Scan for the cell matching the given text and deliver its [x, y] coordinate at center. 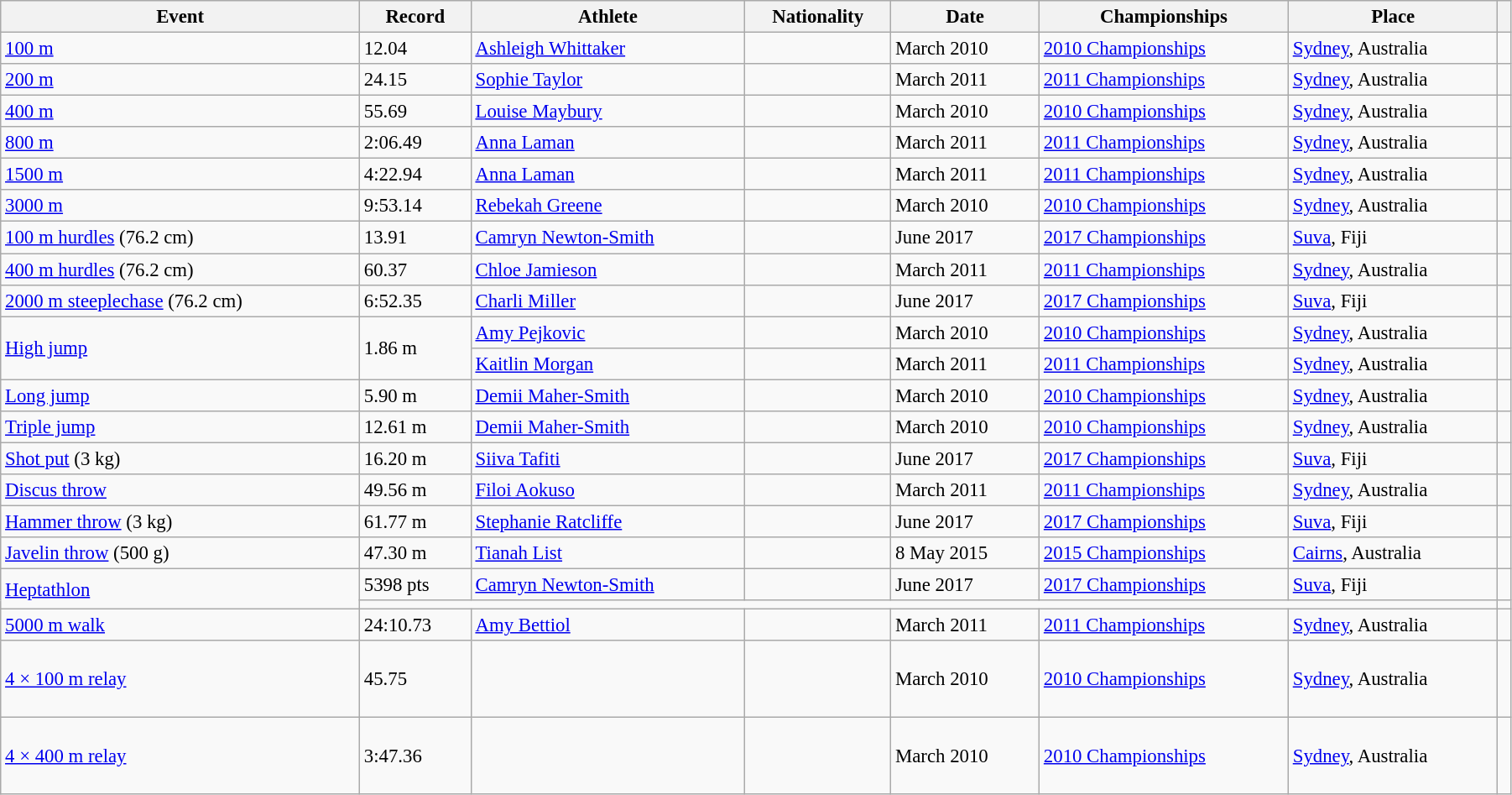
4:22.94 [416, 175]
Charli Miller [607, 301]
100 m hurdles (76.2 cm) [180, 238]
Hammer throw (3 kg) [180, 521]
Discus throw [180, 490]
5398 pts [416, 585]
Ashleigh Whittaker [607, 49]
13.91 [416, 238]
60.37 [416, 269]
47.30 m [416, 553]
Louise Maybury [607, 112]
Tianah List [607, 553]
Stephanie Ratcliffe [607, 521]
400 m [180, 112]
55.69 [416, 112]
Filoi Aokuso [607, 490]
Championships [1165, 17]
5000 m walk [180, 625]
61.77 m [416, 521]
Sophie Taylor [607, 80]
9:53.14 [416, 206]
Siiva Tafiti [607, 458]
12.04 [416, 49]
800 m [180, 143]
Place [1393, 17]
400 m hurdles (76.2 cm) [180, 269]
4 × 100 m relay [180, 679]
24:10.73 [416, 625]
2000 m steeplechase (76.2 cm) [180, 301]
6:52.35 [416, 301]
Amy Bettiol [607, 625]
Chloe Jamieson [607, 269]
Athlete [607, 17]
Heptathlon [180, 589]
2:06.49 [416, 143]
100 m [180, 49]
Amy Pejkovic [607, 332]
1.86 m [416, 348]
12.61 m [416, 427]
Kaitlin Morgan [607, 364]
2015 Championships [1165, 553]
3000 m [180, 206]
Cairns, Australia [1393, 553]
High jump [180, 348]
4 × 400 m relay [180, 756]
3:47.36 [416, 756]
5.90 m [416, 395]
Rebekah Greene [607, 206]
45.75 [416, 679]
Date [965, 17]
Javelin throw (500 g) [180, 553]
Record [416, 17]
49.56 m [416, 490]
Triple jump [180, 427]
8 May 2015 [965, 553]
24.15 [416, 80]
1500 m [180, 175]
16.20 m [416, 458]
Nationality [818, 17]
Shot put (3 kg) [180, 458]
200 m [180, 80]
Event [180, 17]
Long jump [180, 395]
